Capture the cell that displays the provided text and extract its (x, y) central coordinate. 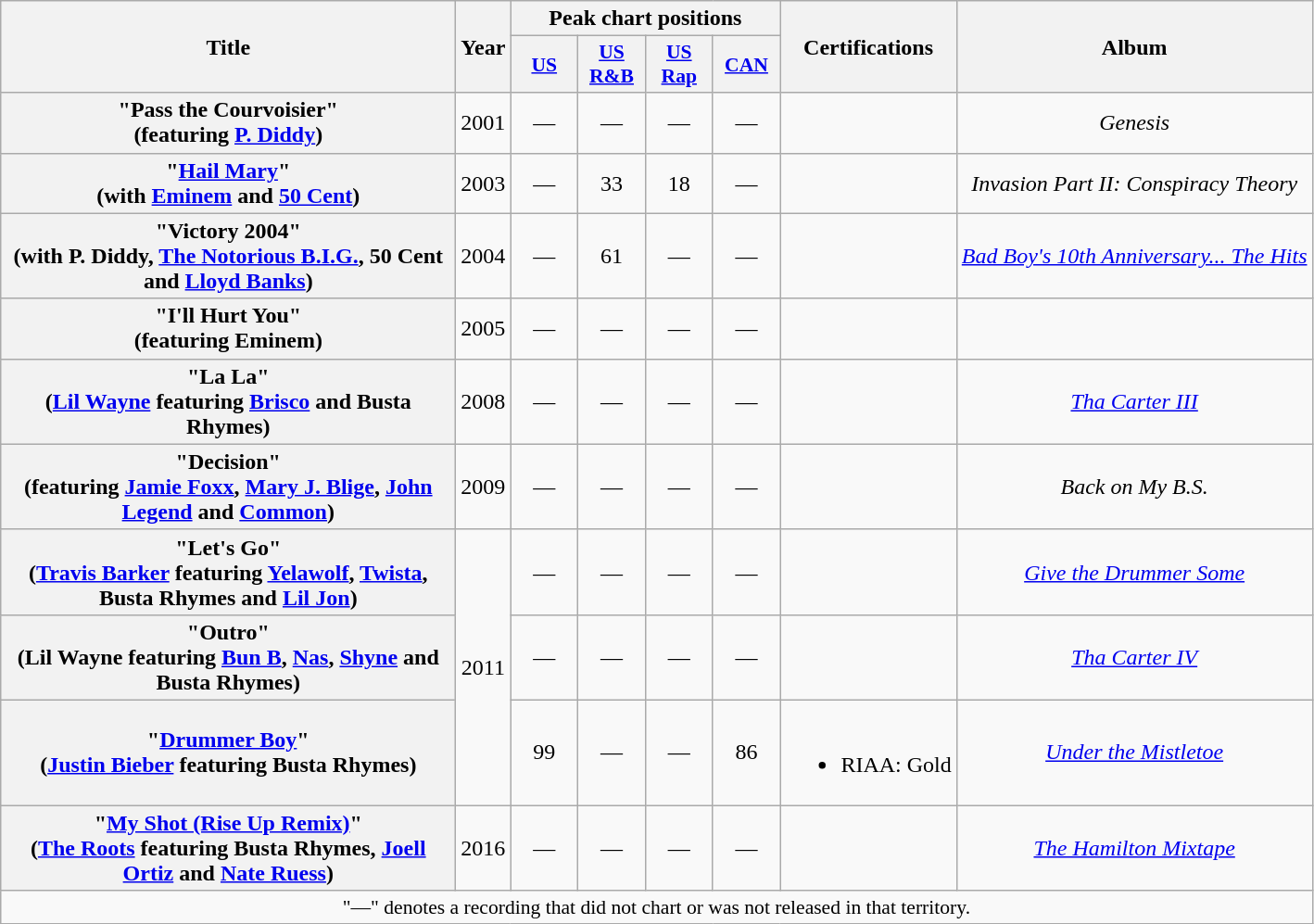
18 (678, 184)
Under the Mistletoe (1134, 753)
"Pass the Courvoisier"(featuring P. Diddy) (228, 122)
2011 (484, 667)
Tha Carter IV (1134, 657)
"Drummer Boy"(Justin Bieber featuring Busta Rhymes) (228, 753)
Album (1134, 46)
"My Shot (Rise Up Remix)"(The Roots featuring Busta Rhymes, Joell Ortiz and Nate Ruess) (228, 847)
USRap (678, 65)
33 (612, 184)
Peak chart positions (645, 19)
"Victory 2004"(with P. Diddy, The Notorious B.I.G., 50 Cent and Lloyd Banks) (228, 256)
"Outro"(Lil Wayne featuring Bun B, Nas, Shyne and Busta Rhymes) (228, 657)
2009 (484, 487)
2003 (484, 184)
2008 (484, 401)
Tha Carter III (1134, 401)
"Hail Mary"(with Eminem and 50 Cent) (228, 184)
86 (747, 753)
RIAA: Gold (868, 753)
"Decision"(featuring Jamie Foxx, Mary J. Blige, John Legend and Common) (228, 487)
99 (545, 753)
2004 (484, 256)
Genesis (1134, 122)
"—" denotes a recording that did not chart or was not released in that territory. (656, 907)
Give the Drummer Some (1134, 572)
2005 (484, 328)
The Hamilton Mixtape (1134, 847)
"Let's Go"(Travis Barker featuring Yelawolf, Twista, Busta Rhymes and Lil Jon) (228, 572)
Certifications (868, 46)
"La La"(Lil Wayne featuring Brisco and Busta Rhymes) (228, 401)
Back on My B.S. (1134, 487)
USR&B (612, 65)
US (545, 65)
2001 (484, 122)
Year (484, 46)
Title (228, 46)
Invasion Part II: Conspiracy Theory (1134, 184)
CAN (747, 65)
61 (612, 256)
"I'll Hurt You"(featuring Eminem) (228, 328)
2016 (484, 847)
Bad Boy's 10th Anniversary... The Hits (1134, 256)
